Provide the [X, Y] coordinate of the cell's center where the given text is located.  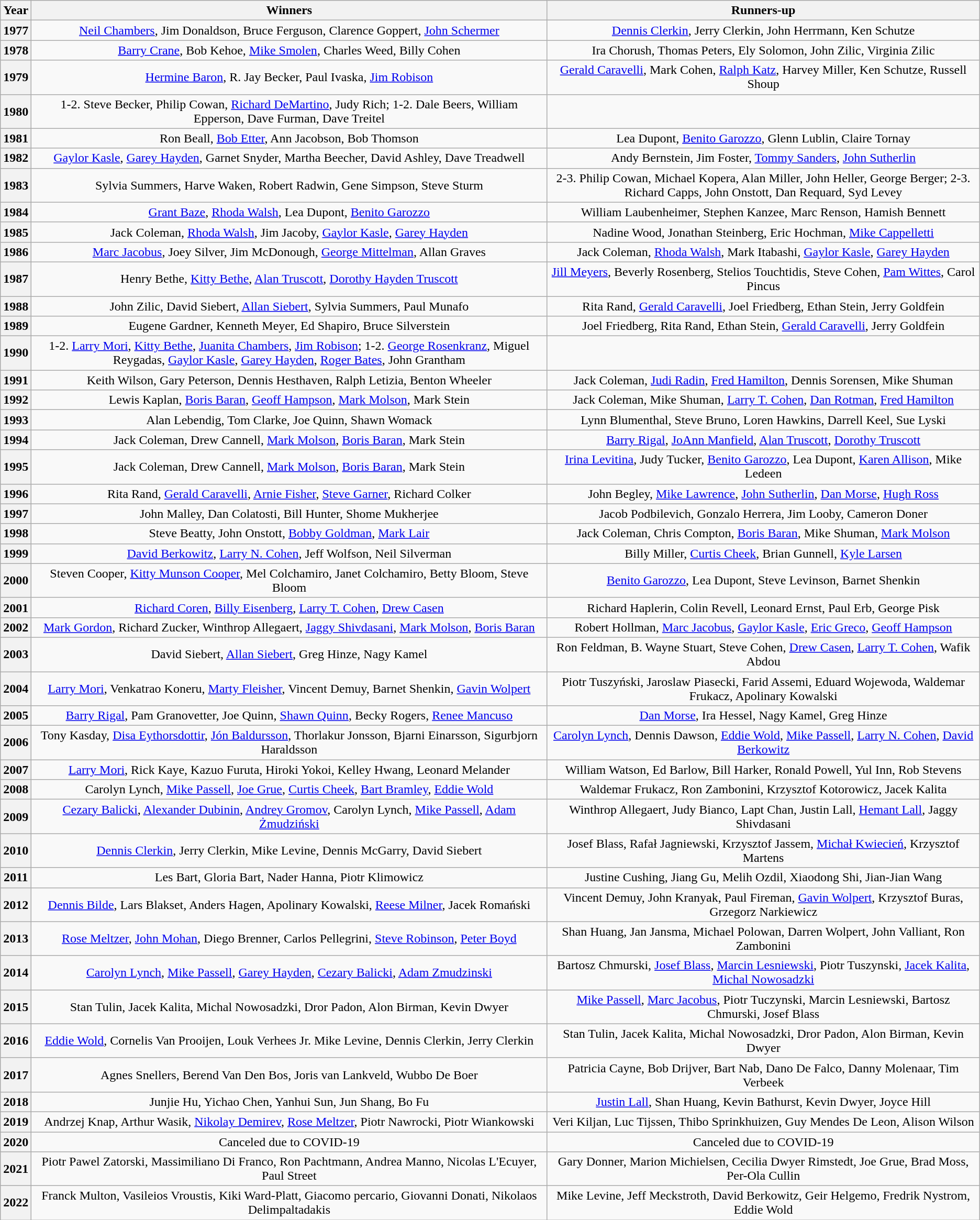
2008 [16, 790]
1980 [16, 111]
Billy Miller, Curtis Cheek, Brian Gunnell, Kyle Larsen [763, 553]
Tony Kasday, Disa Eythorsdottir, Jón Baldursson, Thorlakur Jonsson, Bjarni Einarsson, Sigurbjorn Haraldsson [289, 742]
1991 [16, 380]
Andrzej Knap, Arthur Wasik, Nikolay Demirev, Rose Meltzer, Piotr Nawrocki, Piotr Wiankowski [289, 1122]
Andy Bernstein, Jim Foster, Tommy Sanders, John Sutherlin [763, 158]
1979 [16, 77]
Year [16, 10]
Cezary Balicki, Alexander Dubinin, Andrey Gromov, Carolyn Lynch, Mike Passell, Adam Żmudziński [289, 817]
Eugene Gardner, Kenneth Meyer, Ed Shapiro, Bruce Silverstein [289, 326]
Eddie Wold, Cornelis Van Prooijen, Louk Verhees Jr. Mike Levine, Dennis Clerkin, Jerry Clerkin [289, 1041]
Steve Beatty, John Onstott, Bobby Goldman, Mark Lair [289, 534]
Ron Beall, Bob Etter, Ann Jacobson, Bob Thomson [289, 138]
2016 [16, 1041]
1977 [16, 30]
John Malley, Dan Colatosti, Bill Hunter, Shome Mukherjee [289, 514]
Waldemar Frukacz, Ron Zambonini, Krzysztof Kotorowicz, Jacek Kalita [763, 790]
2006 [16, 742]
Lewis Kaplan, Boris Baran, Geoff Hampson, Mark Molson, Mark Stein [289, 400]
1981 [16, 138]
Carolyn Lynch, Mike Passell, Joe Grue, Curtis Cheek, Bart Bramley, Eddie Wold [289, 790]
2017 [16, 1074]
Justin Lall, Shan Huang, Kevin Bathurst, Kevin Dwyer, Joyce Hill [763, 1102]
David Berkowitz, Larry N. Cohen, Jeff Wolfson, Neil Silverman [289, 553]
2010 [16, 850]
1998 [16, 534]
Jack Coleman, Rhoda Walsh, Jim Jacoby, Gaylor Kasle, Garey Hayden [289, 232]
Josef Blass, Rafał Jagniewski, Krzysztof Jassem, Michał Kwiecień, Krzysztof Martens [763, 850]
Veri Kiljan, Luc Tijssen, Thibo Sprinkhuizen, Guy Mendes De Leon, Alison Wilson [763, 1122]
Richard Haplerin, Colin Revell, Leonard Ernst, Paul Erb, George Pisk [763, 607]
Jack Coleman, Rhoda Walsh, Mark Itabashi, Gaylor Kasle, Garey Hayden [763, 252]
2-3. Philip Cowan, Michael Kopera, Alan Miller, John Heller, George Berger; 2-3. Richard Capps, John Onstott, Dan Requard, Syd Levey [763, 185]
Mark Gordon, Richard Zucker, Winthrop Allegaert, Jaggy Shivdasani, Mark Molson, Boris Baran [289, 627]
Dan Morse, Ira Hessel, Nagy Kamel, Greg Hinze [763, 716]
Winthrop Allegaert, Judy Bianco, Lapt Chan, Justin Lall, Hemant Lall, Jaggy Shivdasani [763, 817]
Richard Coren, Billy Eisenberg, Larry T. Cohen, Drew Casen [289, 607]
Rita Rand, Gerald Caravelli, Joel Friedberg, Ethan Stein, Jerry Goldfein [763, 306]
Keith Wilson, Gary Peterson, Dennis Hesthaven, Ralph Letizia, Benton Wheeler [289, 380]
2015 [16, 1006]
2018 [16, 1102]
David Siebert, Allan Siebert, Greg Hinze, Nagy Kamel [289, 655]
Jack Coleman, Chris Compton, Boris Baran, Mike Shuman, Mark Molson [763, 534]
Nadine Wood, Jonathan Steinberg, Eric Hochman, Mike Cappelletti [763, 232]
John Zilic, David Siebert, Allan Siebert, Sylvia Summers, Paul Munafo [289, 306]
Patricia Cayne, Bob Drijver, Bart Nab, Dano De Falco, Danny Molenaar, Tim Verbeek [763, 1074]
Justine Cushing, Jiang Gu, Melih Ozdil, Xiaodong Shi, Jian-Jian Wang [763, 878]
2005 [16, 716]
1984 [16, 212]
Barry Rigal, Pam Granovetter, Joe Quinn, Shawn Quinn, Becky Rogers, Renee Mancuso [289, 716]
1987 [16, 279]
2000 [16, 580]
1985 [16, 232]
Piotr Pawel Zatorski, Massimiliano Di Franco, Ron Pachtmann, Andrea Manno, Nicolas L'Ecuyer, Paul Street [289, 1169]
Gary Donner, Marion Michielsen, Cecilia Dwyer Rimstedt, Joe Grue, Brad Moss, Per-Ola Cullin [763, 1169]
1993 [16, 420]
Jack Coleman, Judi Radin, Fred Hamilton, Dennis Sorensen, Mike Shuman [763, 380]
Steven Cooper, Kitty Munson Cooper, Mel Colchamiro, Janet Colchamiro, Betty Bloom, Steve Bloom [289, 580]
2011 [16, 878]
Carolyn Lynch, Mike Passell, Garey Hayden, Cezary Balicki, Adam Zmudzinski [289, 973]
2001 [16, 607]
1997 [16, 514]
2013 [16, 938]
Agnes Snellers, Berend Van Den Bos, Joris van Lankveld, Wubbo De Boer [289, 1074]
Larry Mori, Venkatrao Koneru, Marty Fleisher, Vincent Demuy, Barnet Shenkin, Gavin Wolpert [289, 688]
Dennis Bilde, Lars Blakset, Anders Hagen, Apolinary Kowalski, Reese Milner, Jacek Romański [289, 905]
William Watson, Ed Barlow, Bill Harker, Ronald Powell, Yul Inn, Rob Stevens [763, 770]
2019 [16, 1122]
2002 [16, 627]
Piotr Tuszyński, Jaroslaw Piasecki, Farid Assemi, Eduard Wojewoda, Waldemar Frukacz, Apolinary Kowalski [763, 688]
Sylvia Summers, Harve Waken, Robert Radwin, Gene Simpson, Steve Sturm [289, 185]
Henry Bethe, Kitty Bethe, Alan Truscott, Dorothy Hayden Truscott [289, 279]
2007 [16, 770]
1996 [16, 494]
Les Bart, Gloria Bart, Nader Hanna, Piotr Klimowicz [289, 878]
William Laubenheimer, Stephen Kanzee, Marc Renson, Hamish Bennett [763, 212]
Winners [289, 10]
Robert Hollman, Marc Jacobus, Gaylor Kasle, Eric Greco, Geoff Hampson [763, 627]
Mike Levine, Jeff Meckstroth, David Berkowitz, Geir Helgemo, Fredrik Nystrom, Eddie Wold [763, 1203]
Joel Friedberg, Rita Rand, Ethan Stein, Gerald Caravelli, Jerry Goldfein [763, 326]
Vincent Demuy, John Kranyak, Paul Fireman, Gavin Wolpert, Krzysztof Buras, Grzegorz Narkiewicz [763, 905]
1988 [16, 306]
1986 [16, 252]
Ron Feldman, B. Wayne Stuart, Steve Cohen, Drew Casen, Larry T. Cohen, Wafik Abdou [763, 655]
Larry Mori, Rick Kaye, Kazuo Furuta, Hiroki Yokoi, Kelley Hwang, Leonard Melander [289, 770]
2020 [16, 1142]
1983 [16, 185]
1990 [16, 353]
1-2. Steve Becker, Philip Cowan, Richard DeMartino, Judy Rich; 1-2. Dale Beers, William Epperson, Dave Furman, Dave Treitel [289, 111]
Mike Passell, Marc Jacobus, Piotr Tuczynski, Marcin Lesniewski, Bartosz Chmurski, Josef Blass [763, 1006]
Dennis Clerkin, Jerry Clerkin, John Herrmann, Ken Schutze [763, 30]
Bartosz Chmurski, Josef Blass, Marcin Lesniewski, Piotr Tuszynski, Jacek Kalita, Michal Nowosadzki [763, 973]
1995 [16, 467]
Barry Crane, Bob Kehoe, Mike Smolen, Charles Weed, Billy Cohen [289, 50]
1982 [16, 158]
1989 [16, 326]
1978 [16, 50]
Ira Chorush, Thomas Peters, Ely Solomon, John Zilic, Virginia Zilic [763, 50]
Alan Lebendig, Tom Clarke, Joe Quinn, Shawn Womack [289, 420]
Lea Dupont, Benito Garozzo, Glenn Lublin, Claire Tornay [763, 138]
Lynn Blumenthal, Steve Bruno, Loren Hawkins, Darrell Keel, Sue Lyski [763, 420]
2014 [16, 973]
Benito Garozzo, Lea Dupont, Steve Levinson, Barnet Shenkin [763, 580]
1999 [16, 553]
1994 [16, 440]
2003 [16, 655]
Barry Rigal, JoAnn Manfield, Alan Truscott, Dorothy Truscott [763, 440]
2012 [16, 905]
2004 [16, 688]
Runners-up [763, 10]
Carolyn Lynch, Dennis Dawson, Eddie Wold, Mike Passell, Larry N. Cohen, David Berkowitz [763, 742]
1992 [16, 400]
Dennis Clerkin, Jerry Clerkin, Mike Levine, Dennis McGarry, David Siebert [289, 850]
Jack Coleman, Mike Shuman, Larry T. Cohen, Dan Rotman, Fred Hamilton [763, 400]
Grant Baze, Rhoda Walsh, Lea Dupont, Benito Garozzo [289, 212]
2022 [16, 1203]
Gerald Caravelli, Mark Cohen, Ralph Katz, Harvey Miller, Ken Schutze, Russell Shoup [763, 77]
Shan Huang, Jan Jansma, Michael Polowan, Darren Wolpert, John Valliant, Ron Zambonini [763, 938]
Junjie Hu, Yichao Chen, Yanhui Sun, Jun Shang, Bo Fu [289, 1102]
Jill Meyers, Beverly Rosenberg, Stelios Touchtidis, Steve Cohen, Pam Wittes, Carol Pincus [763, 279]
Rita Rand, Gerald Caravelli, Arnie Fisher, Steve Garner, Richard Colker [289, 494]
Gaylor Kasle, Garey Hayden, Garnet Snyder, Martha Beecher, David Ashley, Dave Treadwell [289, 158]
Marc Jacobus, Joey Silver, Jim McDonough, George Mittelman, Allan Graves [289, 252]
Rose Meltzer, John Mohan, Diego Brenner, Carlos Pellegrini, Steve Robinson, Peter Boyd [289, 938]
Irina Levitina, Judy Tucker, Benito Garozzo, Lea Dupont, Karen Allison, Mike Ledeen [763, 467]
John Begley, Mike Lawrence, John Sutherlin, Dan Morse, Hugh Ross [763, 494]
2021 [16, 1169]
Hermine Baron, R. Jay Becker, Paul Ivaska, Jim Robison [289, 77]
Jacob Podbilevich, Gonzalo Herrera, Jim Looby, Cameron Doner [763, 514]
Neil Chambers, Jim Donaldson, Bruce Ferguson, Clarence Goppert, John Schermer [289, 30]
Franck Multon, Vasileios Vroustis, Kiki Ward-Platt, Giacomo percario, Giovanni Donati, Nikolaos Delimpaltadakis [289, 1203]
2009 [16, 817]
